Extract the [X, Y] coordinate from the center of the cell holding the provided text.  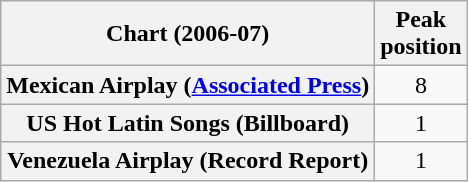
US Hot Latin Songs (Billboard) [188, 123]
Mexican Airplay (Associated Press) [188, 85]
Chart (2006-07) [188, 34]
Venezuela Airplay (Record Report) [188, 161]
Peakposition [421, 34]
8 [421, 85]
